Scan for the cell matching the given text and deliver its (X, Y) coordinate at center. 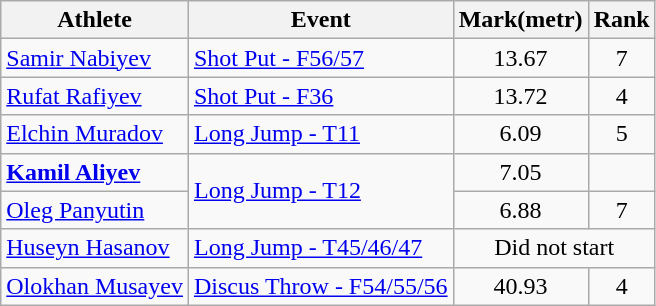
Rank (622, 20)
13.67 (520, 58)
Olokhan Musayev (95, 286)
Discus Throw - F54/55/56 (320, 286)
Long Jump - T12 (320, 191)
7.05 (520, 172)
Shot Put - F56/57 (320, 58)
Kamil Aliyev (95, 172)
6.09 (520, 134)
Oleg Panyutin (95, 210)
Long Jump - T45/46/47 (320, 248)
13.72 (520, 96)
Event (320, 20)
Rufat Rafiyev (95, 96)
Long Jump - T11 (320, 134)
Shot Put - F36 (320, 96)
5 (622, 134)
40.93 (520, 286)
Did not start (554, 248)
Elchin Muradov (95, 134)
Mark(metr) (520, 20)
Samir Nabiyev (95, 58)
Athlete (95, 20)
6.88 (520, 210)
Huseyn Hasanov (95, 248)
